Detect which cell encompasses the target text, then output its (x, y) center coordinate. 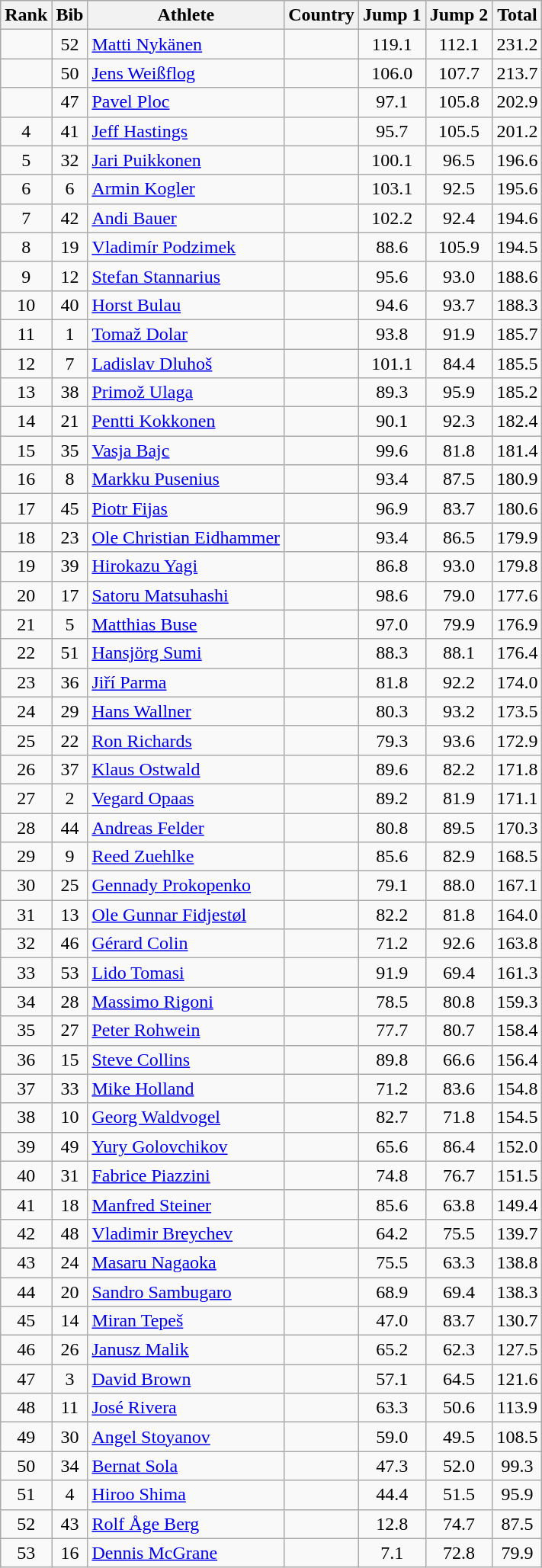
213.7 (517, 73)
196.6 (517, 160)
174.0 (517, 682)
88.6 (392, 247)
172.9 (517, 740)
89.2 (392, 798)
171.8 (517, 769)
185.7 (517, 334)
62.3 (459, 1350)
Markku Pusenius (186, 479)
231.2 (517, 44)
188.3 (517, 305)
156.4 (517, 1060)
182.4 (517, 422)
63.8 (459, 1204)
188.6 (517, 276)
177.6 (517, 595)
Manfred Steiner (186, 1204)
95.7 (392, 131)
Dennis McGrane (186, 1553)
92.6 (459, 944)
201.2 (517, 131)
Jari Puikkonen (186, 160)
194.5 (517, 247)
89.6 (392, 769)
179.9 (517, 537)
95.6 (392, 276)
Vegard Opaas (186, 798)
112.1 (459, 44)
2 (70, 798)
Total (517, 15)
Angel Stoyanov (186, 1437)
94.6 (392, 305)
Vladimír Podzimek (186, 247)
161.3 (517, 973)
97.1 (392, 102)
171.1 (517, 798)
3 (70, 1379)
Sandro Sambugaro (186, 1292)
Fabrice Piazzini (186, 1175)
93.6 (459, 740)
121.6 (517, 1379)
Country (322, 15)
164.0 (517, 915)
185.5 (517, 364)
Pavel Ploc (186, 102)
180.6 (517, 508)
Horst Bulau (186, 305)
185.2 (517, 393)
Jump 1 (392, 15)
92.3 (459, 422)
77.7 (392, 1031)
92.4 (459, 218)
David Brown (186, 1379)
152.0 (517, 1146)
Rolf Åge Berg (186, 1524)
Matthias Buse (186, 624)
170.3 (517, 827)
Matti Nykänen (186, 44)
Hirokazu Yagi (186, 566)
74.7 (459, 1524)
105.5 (459, 131)
88.3 (392, 653)
Ron Richards (186, 740)
Gérard Colin (186, 944)
78.5 (392, 1002)
92.5 (459, 189)
149.4 (517, 1204)
74.8 (392, 1175)
138.8 (517, 1262)
Bernat Sola (186, 1466)
173.5 (517, 711)
65.2 (392, 1350)
168.5 (517, 857)
76.7 (459, 1175)
Mike Holland (186, 1089)
Andreas Felder (186, 827)
65.6 (392, 1146)
127.5 (517, 1350)
Miran Tepeš (186, 1321)
1 (70, 334)
88.1 (459, 653)
98.6 (392, 595)
158.4 (517, 1031)
195.6 (517, 189)
59.0 (392, 1437)
José Rivera (186, 1408)
99.6 (392, 451)
84.4 (459, 364)
89.5 (459, 827)
Primož Ulaga (186, 393)
Masaru Nagaoka (186, 1262)
82.7 (392, 1117)
79.0 (459, 595)
Pentti Kokkonen (186, 422)
159.3 (517, 1002)
93.2 (459, 711)
Andi Bauer (186, 218)
Lido Tomasi (186, 973)
80.3 (392, 711)
Satoru Matsuhashi (186, 595)
Hiroo Shima (186, 1495)
105.9 (459, 247)
Georg Waldvogel (186, 1117)
130.7 (517, 1321)
82.9 (459, 857)
101.1 (392, 364)
176.4 (517, 653)
86.8 (392, 566)
180.9 (517, 479)
51.5 (459, 1495)
97.0 (392, 624)
139.7 (517, 1233)
Armin Kogler (186, 189)
151.5 (517, 1175)
96.9 (392, 508)
79.1 (392, 886)
80.7 (459, 1031)
68.9 (392, 1292)
179.8 (517, 566)
Janusz Malik (186, 1350)
47.0 (392, 1321)
103.1 (392, 189)
Piotr Fijas (186, 508)
106.0 (392, 73)
108.5 (517, 1437)
Ole Gunnar Fidjestøl (186, 915)
Athlete (186, 15)
Bib (70, 15)
Jeff Hastings (186, 131)
93.7 (459, 305)
Gennady Prokopenko (186, 886)
Rank (26, 15)
89.3 (392, 393)
89.8 (392, 1060)
Stefan Stannarius (186, 276)
79.3 (392, 740)
167.1 (517, 886)
50.6 (459, 1408)
Peter Rohwein (186, 1031)
Steve Collins (186, 1060)
96.5 (459, 160)
57.1 (392, 1379)
Jens Weißflog (186, 73)
138.3 (517, 1292)
163.8 (517, 944)
81.9 (459, 798)
52.0 (459, 1466)
Jump 2 (459, 15)
92.2 (459, 682)
44.4 (392, 1495)
90.1 (392, 422)
93.8 (392, 334)
102.2 (392, 218)
12.8 (392, 1524)
71.8 (459, 1117)
107.7 (459, 73)
Hansjörg Sumi (186, 653)
Klaus Ostwald (186, 769)
Jiří Parma (186, 682)
64.5 (459, 1379)
47.3 (392, 1466)
202.9 (517, 102)
86.4 (459, 1146)
Ladislav Dluhoš (186, 364)
49.5 (459, 1437)
194.6 (517, 218)
64.2 (392, 1233)
119.1 (392, 44)
86.5 (459, 537)
99.3 (517, 1466)
72.8 (459, 1553)
83.6 (459, 1089)
154.5 (517, 1117)
113.9 (517, 1408)
Ole Christian Eidhammer (186, 537)
181.4 (517, 451)
Tomaž Dolar (186, 334)
Reed Zuehlke (186, 857)
Massimo Rigoni (186, 1002)
105.8 (459, 102)
Hans Wallner (186, 711)
7.1 (392, 1553)
100.1 (392, 160)
88.0 (459, 886)
66.6 (459, 1060)
154.8 (517, 1089)
176.9 (517, 624)
Vasja Bajc (186, 451)
Vladimir Breychev (186, 1233)
Yury Golovchikov (186, 1146)
